From the cell containing the given text, extract its center point as (X, Y) coordinate. 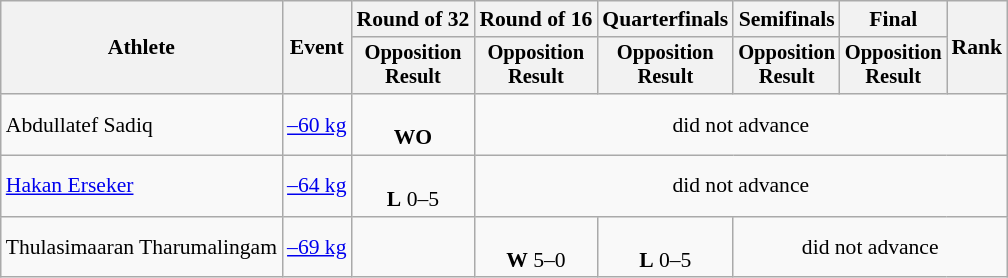
Hakan Erseker (142, 186)
Rank (976, 48)
Event (316, 48)
Semifinals (786, 19)
Abdullatef Sadiq (142, 124)
Final (894, 19)
Thulasimaaran Tharumalingam (142, 248)
Quarterfinals (665, 19)
Athlete (142, 48)
Round of 16 (536, 19)
–69 kg (316, 248)
–64 kg (316, 186)
Round of 32 (414, 19)
W 5–0 (536, 248)
–60 kg (316, 124)
WO (414, 124)
